Identify which cell holds the provided text, then report its (x, y) central coordinate. 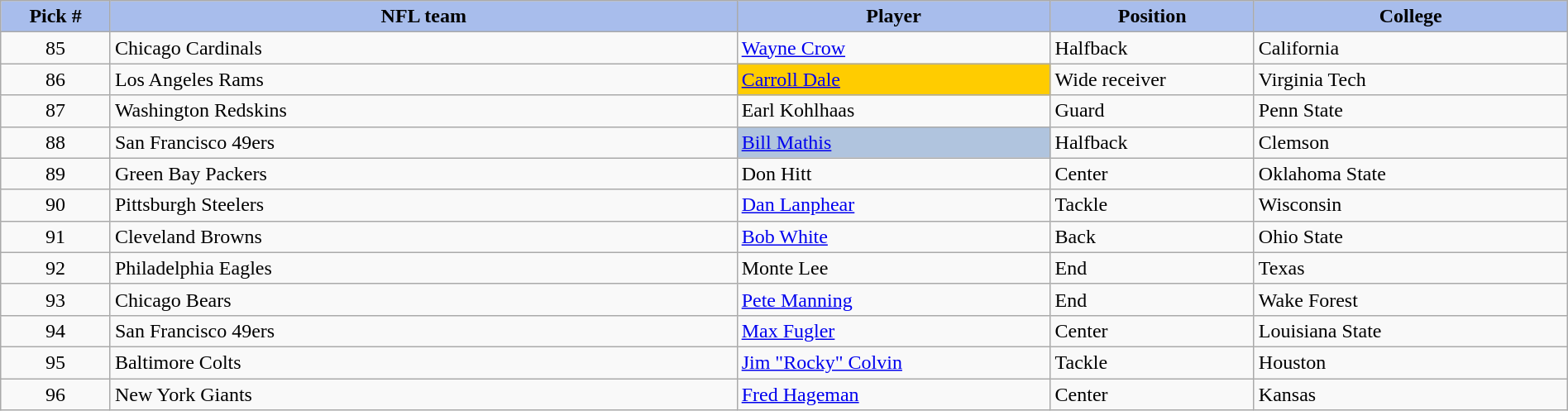
Player (893, 17)
Wide receiver (1152, 79)
Earl Kohlhaas (893, 111)
Wayne Crow (893, 48)
Virginia Tech (1411, 79)
Max Fugler (893, 331)
Baltimore Colts (423, 362)
Penn State (1411, 111)
Washington Redskins (423, 111)
Bill Mathis (893, 142)
92 (56, 268)
Kansas (1411, 394)
88 (56, 142)
Los Angeles Rams (423, 79)
Position (1152, 17)
Pick # (56, 17)
Pittsburgh Steelers (423, 205)
89 (56, 174)
Back (1152, 237)
Green Bay Packers (423, 174)
Houston (1411, 362)
Clemson (1411, 142)
NFL team (423, 17)
College (1411, 17)
87 (56, 111)
Chicago Bears (423, 299)
94 (56, 331)
90 (56, 205)
Louisiana State (1411, 331)
Texas (1411, 268)
85 (56, 48)
Fred Hageman (893, 394)
Bob White (893, 237)
86 (56, 79)
Oklahoma State (1411, 174)
Wake Forest (1411, 299)
Cleveland Browns (423, 237)
91 (56, 237)
Philadelphia Eagles (423, 268)
95 (56, 362)
93 (56, 299)
Ohio State (1411, 237)
Carroll Dale (893, 79)
Monte Lee (893, 268)
New York Giants (423, 394)
Chicago Cardinals (423, 48)
Guard (1152, 111)
Pete Manning (893, 299)
Wisconsin (1411, 205)
Don Hitt (893, 174)
California (1411, 48)
96 (56, 394)
Jim "Rocky" Colvin (893, 362)
Dan Lanphear (893, 205)
